Return [X, Y] of the center of cell containing provided text 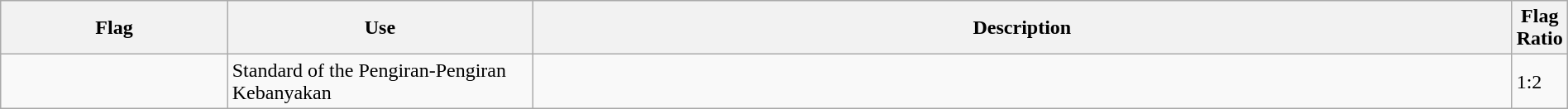
Standard of the Pengiran-Pengiran Kebanyakan [380, 81]
1:2 [1540, 81]
Flag [114, 28]
Description [1022, 28]
Use [380, 28]
Flag Ratio [1540, 28]
